Scan for the cell matching the given text and deliver its [X, Y] coordinate at center. 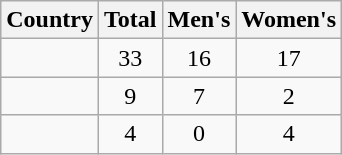
Men's [199, 20]
9 [130, 96]
33 [130, 58]
2 [289, 96]
17 [289, 58]
0 [199, 134]
Total [130, 20]
16 [199, 58]
Country [50, 20]
7 [199, 96]
Women's [289, 20]
